Return the [x, y] coordinate for the center point of the cell that contains the specified text.  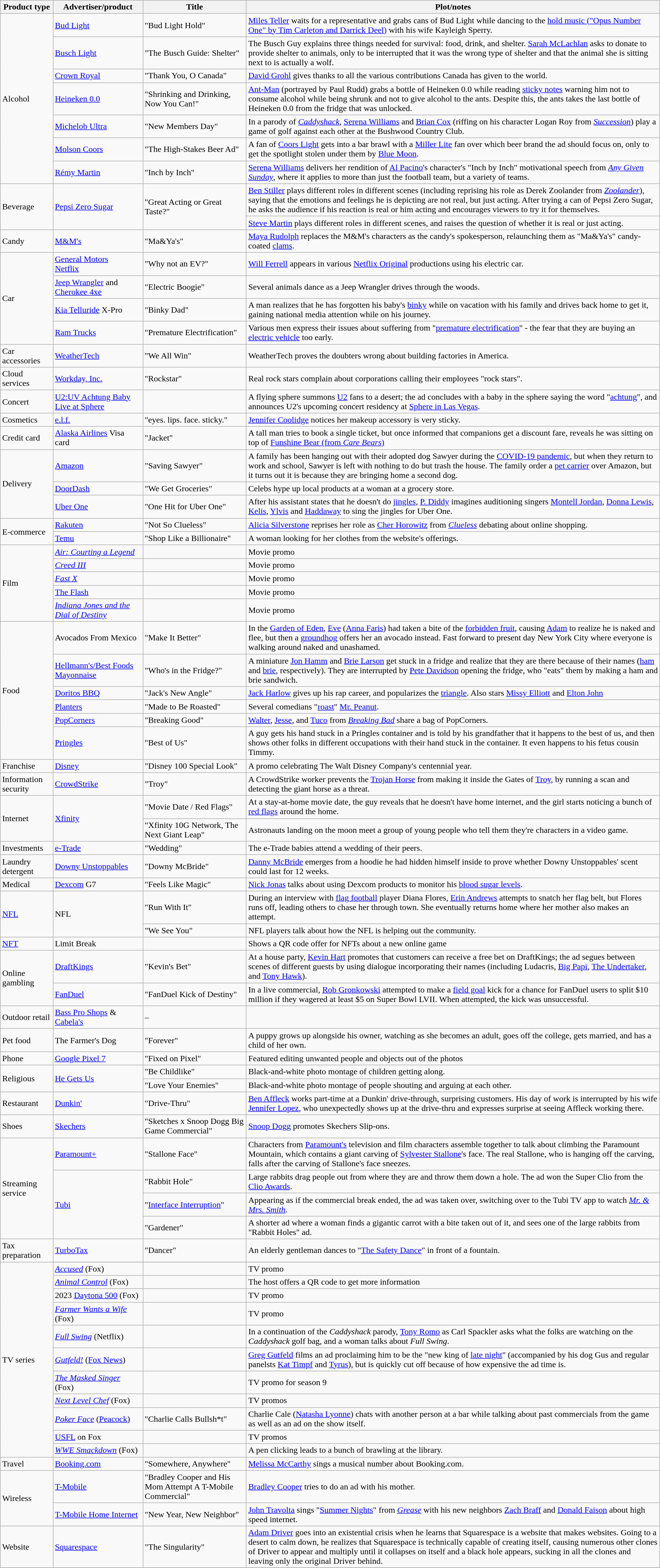
Title [195, 7]
"Rabbit Hole" [195, 1181]
Astronauts landing on the moon meet a group of young people who tell them they're characters in a video game. [453, 830]
Alcohol [27, 99]
At a stay-at-home movie date, the guy reveals that he doesn't have home internet, and the girl starts noticing a bunch of red flags around the home. [453, 807]
Product type [27, 7]
Shows a QR code offer for NFTs about a new online game [453, 944]
Medical [27, 884]
Paramount+ [98, 1154]
WWE Smackdown (Fox) [98, 1450]
WeatherTech proves the doubters wrong about building factories in America. [453, 356]
Food [27, 690]
"Movie Date / Red Flags" [195, 807]
"eyes. lips. face. sticky." [195, 420]
Religious [27, 1078]
Dunkin' [98, 1103]
Busch Light [98, 53]
Kia Telluride X-Pro [98, 310]
"We All Win" [195, 356]
"Make It Better" [195, 638]
U2:UV Achtung Baby Live at Sphere [98, 402]
Squarespace [98, 1547]
"Somewhere, Anywhere" [195, 1464]
"Love Your Enemies" [195, 1085]
Shoes [27, 1126]
Limit Break [98, 944]
"Made to Be Roasted" [195, 707]
T-Mobile [98, 1487]
Car [27, 298]
The e-Trade babies attend a wedding of their peers. [453, 848]
NFL players talk about how the NFL is helping out the community. [453, 930]
TV promo for season 9 [453, 1382]
Uber One [98, 507]
Alaska Airlines Visa card [98, 438]
"Stallone Face" [195, 1154]
The Masked Singer (Fox) [98, 1382]
Online gambling [27, 978]
The Farmer's Dog [98, 1040]
Air: Courting a Legend [98, 552]
Workday, Inc. [98, 379]
Candy [27, 241]
Concert [27, 402]
Large rabbits drag people out from where they are and throw them down a hole. The ad won the Super Clio from the Clio Awards. [453, 1181]
"Be Childlike" [195, 1072]
Pringles [98, 743]
"Saving Sawyer" [195, 466]
Indiana Jones and the Dial of Destiny [98, 610]
Information security [27, 784]
PopCorners [98, 720]
A shorter ad where a woman finds a gigantic carrot with a bite taken out of it, and sees one of the large rabbits from "Rabbit Holes" ad. [453, 1227]
Full Swing (Netflix) [98, 1336]
"Shop Like a Billionaire" [195, 538]
A puppy grows up alongside his owner, watching as she becomes an adult, goes off the college, gets married, and has a child of her own. [453, 1040]
Walter, Jesse, and Tuco from Breaking Bad share a bag of PopCorners. [453, 720]
"Interface Interruption" [195, 1205]
"Breaking Good" [195, 720]
Disney [98, 766]
"Disney 100 Special Look" [195, 766]
He Gets Us [98, 1078]
"Premature Electrification" [195, 333]
Streaming service [27, 1188]
FanDuel [98, 995]
"Electric Boogie" [195, 287]
Next Level Chef (Fox) [98, 1401]
Celebs hype up local products at a woman at a grocery store. [453, 488]
Cosmetics [27, 420]
Wireless [27, 1498]
Dexcom G7 [98, 884]
Car accessories [27, 356]
Outdoor retail [27, 1017]
CrowdStrike [98, 784]
e.l.f. [98, 420]
Steve Martin plays different roles in different scenes, and raises the question of whether it is real or just acting. [453, 223]
Bud Light [98, 25]
NFT [27, 944]
"Dancer" [195, 1250]
Franchise [27, 766]
"Jacket" [195, 438]
"Great Acting or Great Taste?" [195, 207]
Melissa McCarthy sings a musical number about Booking.com. [453, 1464]
"The Singularity" [195, 1547]
Several animals dance as a Jeep Wrangler drives through the woods. [453, 287]
"We See You" [195, 930]
Crown Royal [98, 76]
"Bradley Cooper and His Mom Attempt A T-Mobile Commercial" [195, 1487]
Temu [98, 538]
John Travolta sings "Summer Nights" from Grease with his new neighbors Zach Braff and Donald Faison about high speed internet. [453, 1514]
Alicia Silverstone reprises her role as Cher Horowitz from Clueless debating about online shopping. [453, 525]
"New Members Day" [195, 126]
The Flash [98, 592]
Amazon [98, 466]
Will Ferrell appears in various Netflix Original productions using his electric car. [453, 264]
Jennifer Coolidge notices her makeup accessory is very sticky. [453, 420]
"Binky Dad" [195, 310]
"We Get Groceries" [195, 488]
Maya Rudolph replaces the M&M's characters as the candy's spokesperson, relaunching them as "Ma&Ya's" candy-coated clams. [453, 241]
Restaurant [27, 1103]
Rakuten [98, 525]
"Ma&Ya's" [195, 241]
Cloud services [27, 379]
Planters [98, 707]
Various men express their issues about suffering from "premature electrification" - the fear that they are buying an electric vehicle too early. [453, 333]
"Kevin's Bet" [195, 967]
Tubi [98, 1205]
TV series [27, 1359]
A pen clicking leads to a bunch of brawling at the library. [453, 1450]
Jeep Wrangler and Cherokee 4xe [98, 287]
Bradley Cooper tries to do an ad with his mother. [453, 1487]
Black-and-white photo montage of children getting along. [453, 1072]
"Run With It" [195, 907]
e-Trade [98, 848]
"FanDuel Kick of Destiny" [195, 995]
Fast X [98, 578]
"Drive-Thru" [195, 1103]
DoorDash [98, 488]
Gutfeld! (Fox News) [98, 1360]
Plot/notes [453, 7]
Animal Control (Fox) [98, 1282]
"Wedding" [195, 848]
Tax preparation [27, 1250]
Ram Trucks [98, 333]
"Xfinity 10G Network, The Next Giant Leap" [195, 830]
Xfinity [98, 818]
M&M's [98, 241]
"Thank You, O Canada" [195, 76]
Real rock stars complain about corporations calling their employees "rock stars". [453, 379]
A promo celebrating The Walt Disney Company's centennial year. [453, 766]
Black-and-white photo montage of people shouting and arguing at each other. [453, 1085]
"Downy McBride" [195, 866]
"Sketches x Snoop Dogg Big Game Commercial" [195, 1126]
Phone [27, 1058]
"Jack's New Angle" [195, 693]
DraftKings [98, 967]
General Motors Netflix [98, 264]
Google Pixel 7 [98, 1058]
"New Year, New Neighbor" [195, 1514]
2023 Daytona 500 (Fox) [98, 1296]
Farmer Wants a Wife (Fox) [98, 1314]
"Inch by Inch" [195, 172]
A woman looking for her clothes from the website's offerings. [453, 538]
Advertiser/product [98, 7]
Investments [27, 848]
Booking.com [98, 1464]
A CrowdStrike worker prevents the Trojan Horse from making it inside the Gates of Troy, by running a scan and detecting the giant horse as a threat. [453, 784]
"Forever" [195, 1040]
– [195, 1017]
USFL on Fox [98, 1437]
Avocados From Mexico [98, 638]
Featured editing unwanted people and objects out of the photos [453, 1058]
Danny McBride emerges from a hoodie he had hidden himself inside to prove whether Downy Unstoppables' scent could last for 12 weeks. [453, 866]
Appearing as if the commercial break ended, the ad was taken over, switching over to the Tubi TV app to watch Mr. & Mrs. Smith. [453, 1205]
The host offers a QR code to get more information [453, 1282]
"Not So Clueless" [195, 525]
"One Hit for Uber One" [195, 507]
Hellmann's/Best Foods Mayonnaise [98, 670]
Beverage [27, 207]
Jack Harlow gives up his rap career, and popularizes the triangle. Also stars Missy Elliott and Elton John [453, 693]
David Grohl gives thanks to all the various contributions Canada has given to the world. [453, 76]
"Shrinking and Drinking, Now You Can!" [195, 99]
TurboTax [98, 1250]
Credit card [27, 438]
Nick Jonas talks about using Dexcom products to monitor his blood sugar levels. [453, 884]
Delivery [27, 484]
T-Mobile Home Internet [98, 1514]
Downy Unstoppables [98, 866]
Laundry detergent [27, 866]
Molson Coors [98, 149]
Rémy Martin [98, 172]
Snoop Dogg promotes Skechers Slip-ons. [453, 1126]
Skechers [98, 1126]
Accused (Fox) [98, 1268]
"Best of Us" [195, 743]
Creed III [98, 565]
Pet food [27, 1040]
"Fixed on Pixel" [195, 1058]
"The Busch Guide: Shelter" [195, 53]
"Bud Light Hold" [195, 25]
Internet [27, 818]
Poker Face (Peacock) [98, 1419]
Travel [27, 1464]
"Rockstar" [195, 379]
Pepsi Zero Sugar [98, 207]
Film [27, 583]
"Gardener" [195, 1227]
Bass Pro Shops & Cabela's [98, 1017]
Heineken 0.0 [98, 99]
Michelob Ultra [98, 126]
"Troy" [195, 784]
Doritos BBQ [98, 693]
Website [27, 1547]
"Who's in the Fridge?" [195, 670]
"Why not an EV?" [195, 264]
E-commerce [27, 531]
"Charlie Calls Bullsh*t" [195, 1419]
"Feels Like Magic" [195, 884]
"The High-Stakes Beer Ad" [195, 149]
WeatherTech [98, 356]
Several comedians "roast" Mr. Peanut. [453, 707]
An elderly gentleman dances to "The Safety Dance" in front of a fountain. [453, 1250]
